Identify which cell holds the provided text, then report its [x, y] central coordinate. 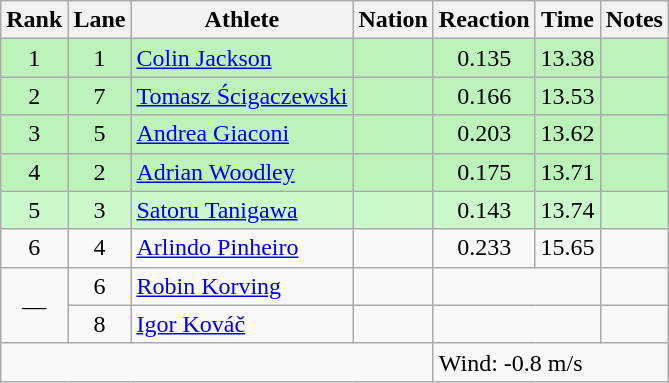
Reaction [484, 20]
Colin Jackson [242, 58]
0.166 [484, 96]
13.74 [568, 210]
Andrea Giaconi [242, 134]
Tomasz Ścigaczewski [242, 96]
0.143 [484, 210]
0.175 [484, 172]
15.65 [568, 248]
Satoru Tanigawa [242, 210]
8 [100, 324]
Igor Kováč [242, 324]
Arlindo Pinheiro [242, 248]
13.53 [568, 96]
Nation [393, 20]
13.62 [568, 134]
Athlete [242, 20]
7 [100, 96]
0.203 [484, 134]
Lane [100, 20]
Rank [34, 20]
Adrian Woodley [242, 172]
Wind: -0.8 m/s [550, 362]
Robin Korving [242, 286]
13.71 [568, 172]
— [34, 305]
Time [568, 20]
0.233 [484, 248]
0.135 [484, 58]
13.38 [568, 58]
Notes [634, 20]
